From the cell containing the given text, extract its center point as [X, Y] coordinate. 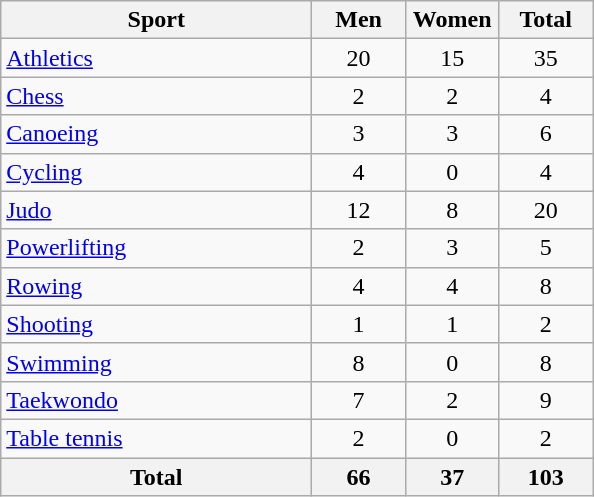
Athletics [156, 58]
Cycling [156, 172]
Women [452, 20]
9 [546, 400]
Sport [156, 20]
Canoeing [156, 134]
37 [452, 477]
7 [359, 400]
66 [359, 477]
6 [546, 134]
Table tennis [156, 438]
Shooting [156, 324]
Rowing [156, 286]
Men [359, 20]
15 [452, 58]
Powerlifting [156, 248]
Taekwondo [156, 400]
35 [546, 58]
Chess [156, 96]
Swimming [156, 362]
12 [359, 210]
5 [546, 248]
Judo [156, 210]
103 [546, 477]
